Capture the cell that displays the provided text and extract its (x, y) central coordinate. 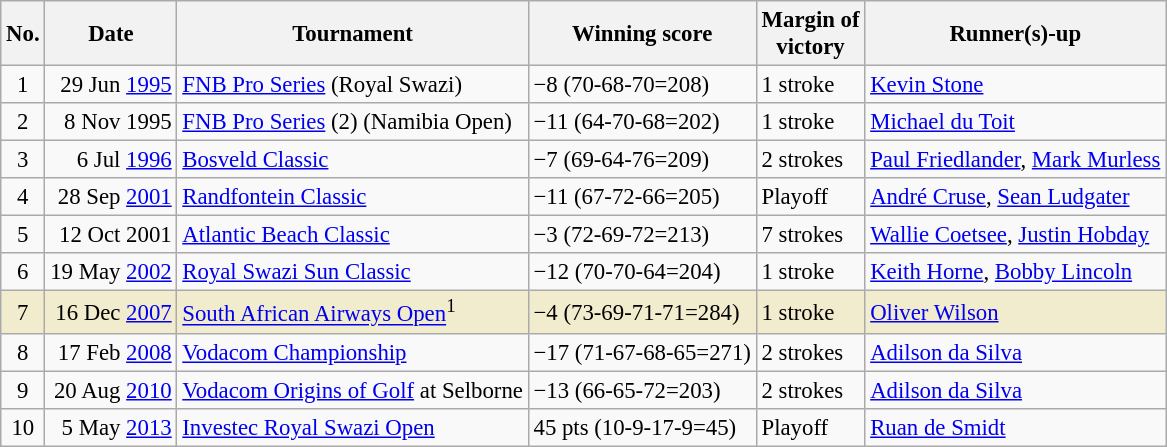
19 May 2002 (111, 273)
South African Airways Open1 (352, 312)
12 Oct 2001 (111, 235)
Vodacom Championship (352, 352)
André Cruse, Sean Ludgater (1016, 197)
10 (23, 427)
Randfontein Classic (352, 197)
4 (23, 197)
Keith Horne, Bobby Lincoln (1016, 273)
−13 (66-65-72=203) (642, 390)
FNB Pro Series (2) (Namibia Open) (352, 122)
Royal Swazi Sun Classic (352, 273)
Tournament (352, 34)
Paul Friedlander, Mark Murless (1016, 160)
−17 (71-67-68-65=271) (642, 352)
16 Dec 2007 (111, 312)
Winning score (642, 34)
Margin ofvictory (810, 34)
6 Jul 1996 (111, 160)
6 (23, 273)
2 (23, 122)
Vodacom Origins of Golf at Selborne (352, 390)
Wallie Coetsee, Justin Hobday (1016, 235)
−11 (64-70-68=202) (642, 122)
−12 (70-70-64=204) (642, 273)
−7 (69-64-76=209) (642, 160)
Date (111, 34)
Michael du Toit (1016, 122)
Atlantic Beach Classic (352, 235)
1 (23, 85)
Oliver Wilson (1016, 312)
8 (23, 352)
No. (23, 34)
Ruan de Smidt (1016, 427)
8 Nov 1995 (111, 122)
7 (23, 312)
20 Aug 2010 (111, 390)
Bosveld Classic (352, 160)
5 (23, 235)
17 Feb 2008 (111, 352)
45 pts (10-9-17-9=45) (642, 427)
5 May 2013 (111, 427)
Kevin Stone (1016, 85)
7 strokes (810, 235)
−8 (70-68-70=208) (642, 85)
9 (23, 390)
29 Jun 1995 (111, 85)
FNB Pro Series (Royal Swazi) (352, 85)
−3 (72-69-72=213) (642, 235)
Investec Royal Swazi Open (352, 427)
28 Sep 2001 (111, 197)
Runner(s)-up (1016, 34)
−11 (67-72-66=205) (642, 197)
3 (23, 160)
−4 (73-69-71-71=284) (642, 312)
